Find where the given text appears and provide that cell's center as (x, y) coordinate. 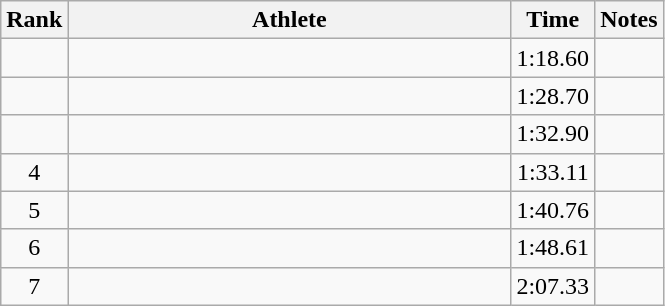
1:32.90 (553, 134)
1:28.70 (553, 96)
4 (34, 172)
Notes (629, 20)
7 (34, 286)
Time (553, 20)
1:18.60 (553, 58)
1:40.76 (553, 210)
1:33.11 (553, 172)
Athlete (290, 20)
2:07.33 (553, 286)
6 (34, 248)
Rank (34, 20)
1:48.61 (553, 248)
5 (34, 210)
